Output the (x, y) coordinate of the center of the cell containing the given text.  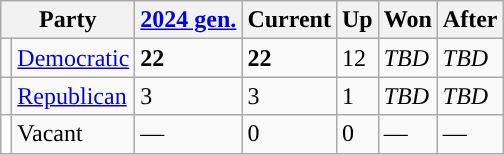
Republican (74, 96)
2024 gen. (188, 20)
Party (68, 20)
1 (357, 96)
Vacant (74, 134)
Democratic (74, 58)
12 (357, 58)
Current (290, 20)
Up (357, 20)
Won (408, 20)
After (470, 20)
